Return the [X, Y] coordinate for the center point of the cell that contains the specified text.  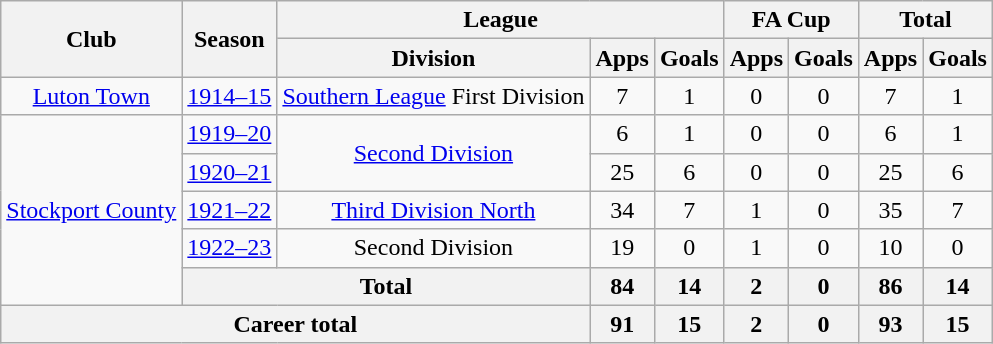
93 [890, 324]
FA Cup [791, 20]
34 [622, 210]
Season [230, 39]
1914–15 [230, 96]
86 [890, 286]
League [500, 20]
10 [890, 248]
Division [434, 58]
19 [622, 248]
Club [92, 39]
1922–23 [230, 248]
Stockport County [92, 210]
91 [622, 324]
35 [890, 210]
84 [622, 286]
1920–21 [230, 172]
1921–22 [230, 210]
Southern League First Division [434, 96]
Third Division North [434, 210]
1919–20 [230, 134]
Luton Town [92, 96]
Career total [296, 324]
